Provide the [x, y] coordinate of the cell's center where the given text is located.  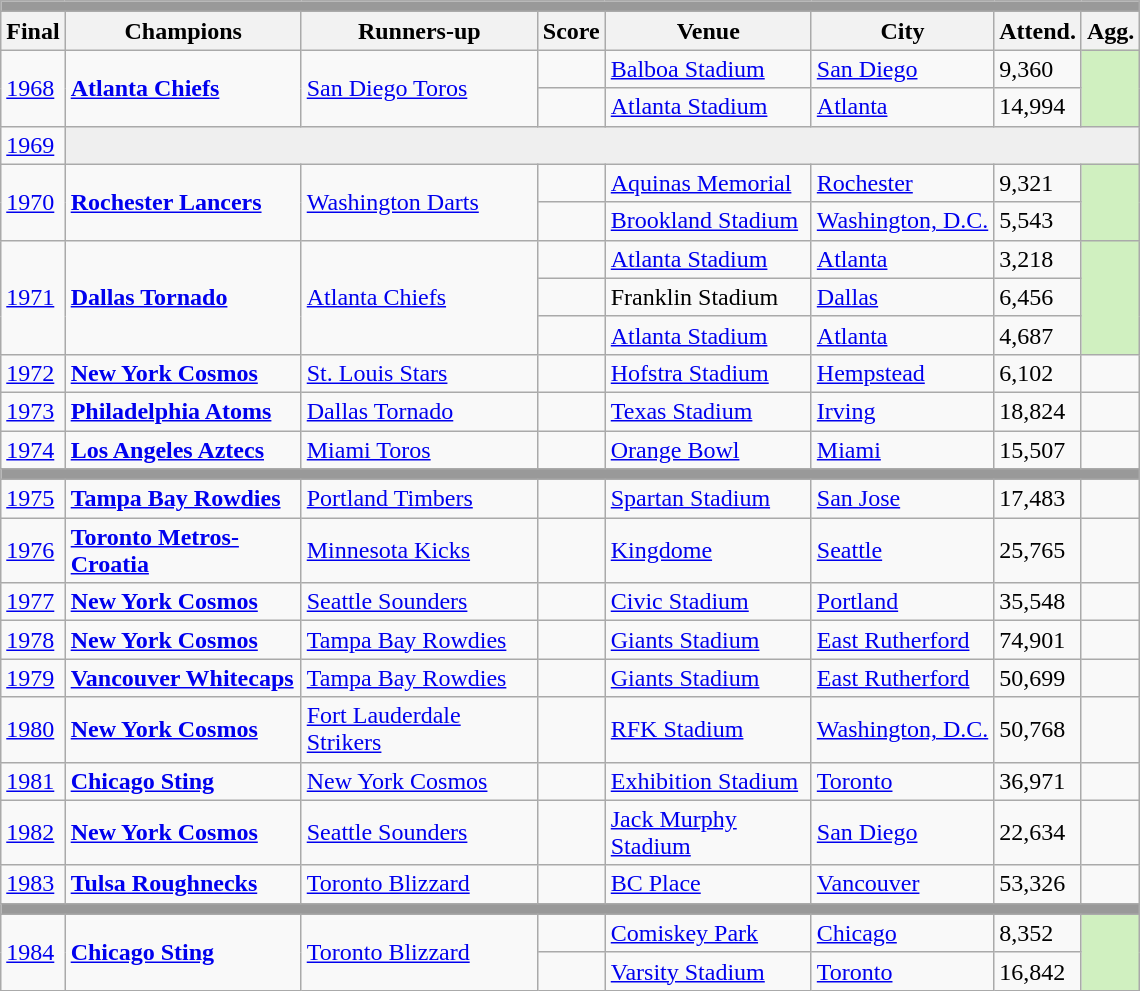
74,901 [1038, 640]
Aquinas Memorial [708, 183]
1969 [33, 145]
1979 [33, 678]
Dallas [902, 297]
Final [33, 31]
Portland Timbers [419, 499]
1974 [33, 449]
RFK Stadium [708, 730]
St. Louis Stars [419, 373]
1980 [33, 730]
City [902, 31]
50,768 [1038, 730]
San Diego Toros [419, 88]
16,842 [1038, 971]
6,102 [1038, 373]
36,971 [1038, 781]
1982 [33, 832]
Texas Stadium [708, 411]
50,699 [1038, 678]
1971 [33, 297]
1972 [33, 373]
Venue [708, 31]
6,456 [1038, 297]
BC Place [708, 884]
Varsity Stadium [708, 971]
Washington Darts [419, 202]
Rochester Lancers [183, 202]
Toronto Metros-Croatia [183, 550]
Tulsa Roughnecks [183, 884]
Vancouver [902, 884]
1983 [33, 884]
Miami Toros [419, 449]
Spartan Stadium [708, 499]
Miami [902, 449]
Chicago [902, 933]
15,507 [1038, 449]
Orange Bowl [708, 449]
Score [571, 31]
Attend. [1038, 31]
35,548 [1038, 602]
San Jose [902, 499]
1978 [33, 640]
Portland [902, 602]
18,824 [1038, 411]
25,765 [1038, 550]
1981 [33, 781]
1976 [33, 550]
Fort Lauderdale Strikers [419, 730]
1968 [33, 88]
Exhibition Stadium [708, 781]
9,360 [1038, 69]
8,352 [1038, 933]
Hofstra Stadium [708, 373]
17,483 [1038, 499]
Philadelphia Atoms [183, 411]
Seattle [902, 550]
Hempstead [902, 373]
5,543 [1038, 221]
1977 [33, 602]
1984 [33, 952]
Balboa Stadium [708, 69]
Vancouver Whitecaps [183, 678]
Minnesota Kicks [419, 550]
1975 [33, 499]
Agg. [1110, 31]
1970 [33, 202]
Irving [902, 411]
Los Angeles Aztecs [183, 449]
22,634 [1038, 832]
Civic Stadium [708, 602]
Franklin Stadium [708, 297]
14,994 [1038, 107]
9,321 [1038, 183]
Runners-up [419, 31]
Champions [183, 31]
4,687 [1038, 335]
3,218 [1038, 259]
Rochester [902, 183]
Kingdome [708, 550]
Brookland Stadium [708, 221]
Comiskey Park [708, 933]
Jack Murphy Stadium [708, 832]
1973 [33, 411]
53,326 [1038, 884]
